Search for the cell housing the specified text and yield its (X, Y) center coordinate. 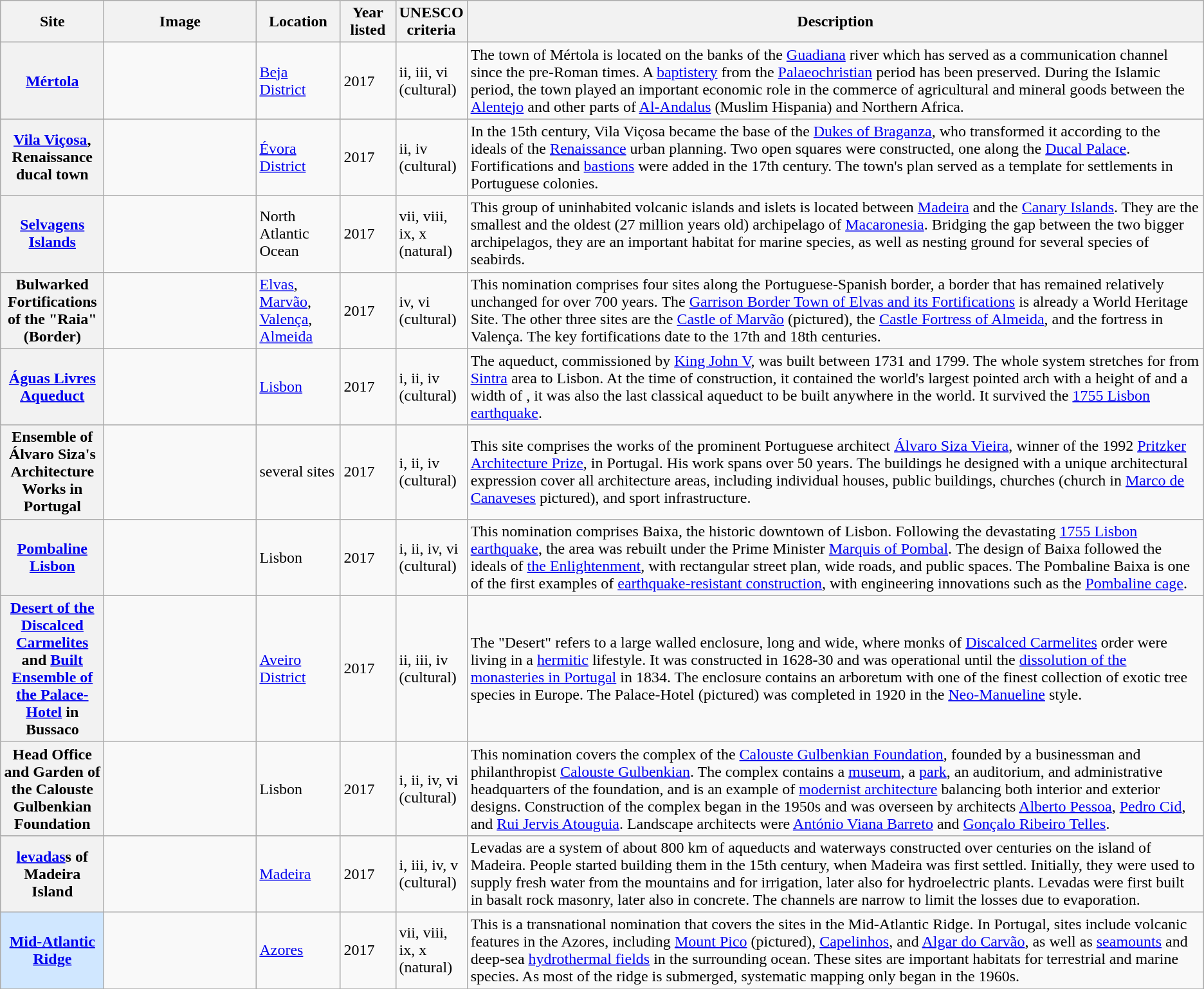
Évora District (298, 157)
levadass of Madeira Island (53, 873)
Selvagens Islands (53, 234)
Beja District (298, 81)
Image (180, 22)
ii, iii, iv (cultural) (431, 669)
Bulwarked Fortifications of the "Raia" (Border) (53, 310)
Águas Livres Aqueduct (53, 387)
Mértola (53, 81)
Azores (298, 950)
Madeira (298, 873)
iv, vi (cultural) (431, 310)
Pombaline Lisbon (53, 557)
Vila Viçosa, Renaissance ducal town (53, 157)
Desert of the Discalced Carmelites and Built Ensemble of the Palace-Hotel in Bussaco (53, 669)
i, iii, iv, v (cultural) (431, 873)
Ensemble of Álvaro Siza's Architecture Works in Portugal (53, 472)
ii, iii, vi (cultural) (431, 81)
ii, iv (cultural) (431, 157)
several sites (298, 472)
Location (298, 22)
Aveiro District (298, 669)
Year listed (368, 22)
Site (53, 22)
Description (835, 22)
Mid-Atlantic Ridge (53, 950)
North Atlantic Ocean (298, 234)
Head Office and Garden of the Calouste Gulbenkian Foundation (53, 788)
Elvas, Marvão, Valença, Almeida (298, 310)
UNESCO criteria (431, 22)
